Scan for the cell matching the given text and deliver its (x, y) coordinate at center. 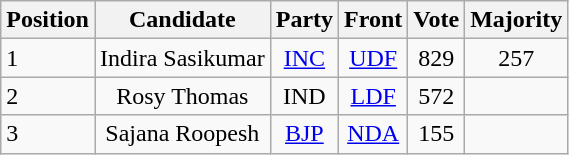
257 (516, 58)
155 (436, 134)
Rosy Thomas (182, 96)
Indira Sasikumar (182, 58)
Sajana Roopesh (182, 134)
UDF (374, 58)
Candidate (182, 20)
LDF (374, 96)
Position (48, 20)
572 (436, 96)
3 (48, 134)
Majority (516, 20)
829 (436, 58)
BJP (304, 134)
Party (304, 20)
INC (304, 58)
IND (304, 96)
2 (48, 96)
Front (374, 20)
1 (48, 58)
Vote (436, 20)
NDA (374, 134)
